Extract the (X, Y) coordinate from the center of the cell holding the provided text.  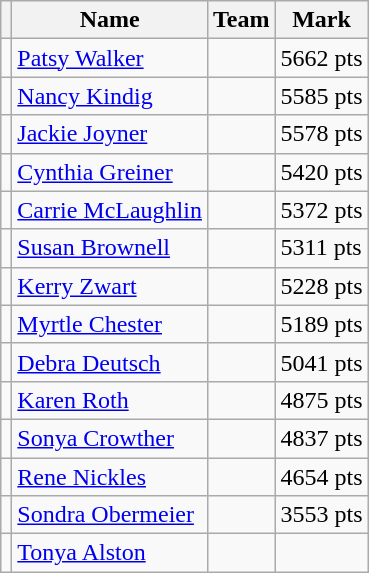
Myrtle Chester (110, 324)
Nancy Kindig (110, 96)
Sondra Obermeier (110, 515)
Name (110, 20)
5578 pts (322, 134)
Susan Brownell (110, 248)
Mark (322, 20)
5189 pts (322, 324)
Debra Deutsch (110, 362)
Cynthia Greiner (110, 172)
5228 pts (322, 286)
Kerry Zwart (110, 286)
Jackie Joyner (110, 134)
5311 pts (322, 248)
Tonya Alston (110, 553)
Rene Nickles (110, 477)
Patsy Walker (110, 58)
5420 pts (322, 172)
5662 pts (322, 58)
3553 pts (322, 515)
4837 pts (322, 438)
4875 pts (322, 400)
5372 pts (322, 210)
Sonya Crowther (110, 438)
4654 pts (322, 477)
5585 pts (322, 96)
5041 pts (322, 362)
Team (241, 20)
Karen Roth (110, 400)
Carrie McLaughlin (110, 210)
